Extract the (x, y) coordinate from the center of the cell holding the provided text.  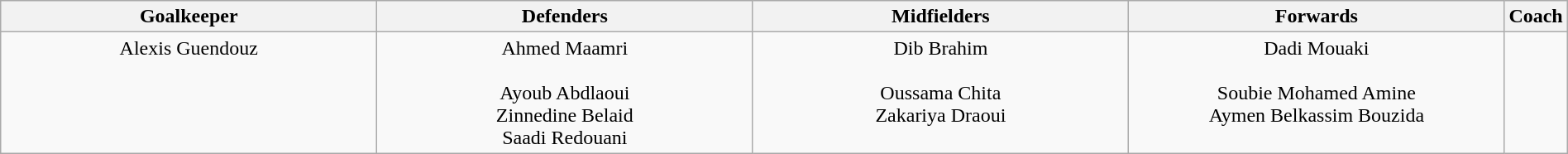
Defenders (565, 17)
Coach (1536, 17)
Ahmed Maamri Ayoub Abdlaoui Zinnedine Belaid Saadi Redouani (565, 93)
Dib Brahim Oussama Chita Zakariya Draoui (941, 93)
Alexis Guendouz (189, 93)
Goalkeeper (189, 17)
Midfielders (941, 17)
Forwards (1317, 17)
Dadi Mouaki Soubie Mohamed Amine Aymen Belkassim Bouzida (1317, 93)
